Output the (x, y) coordinate of the center of the cell containing the given text.  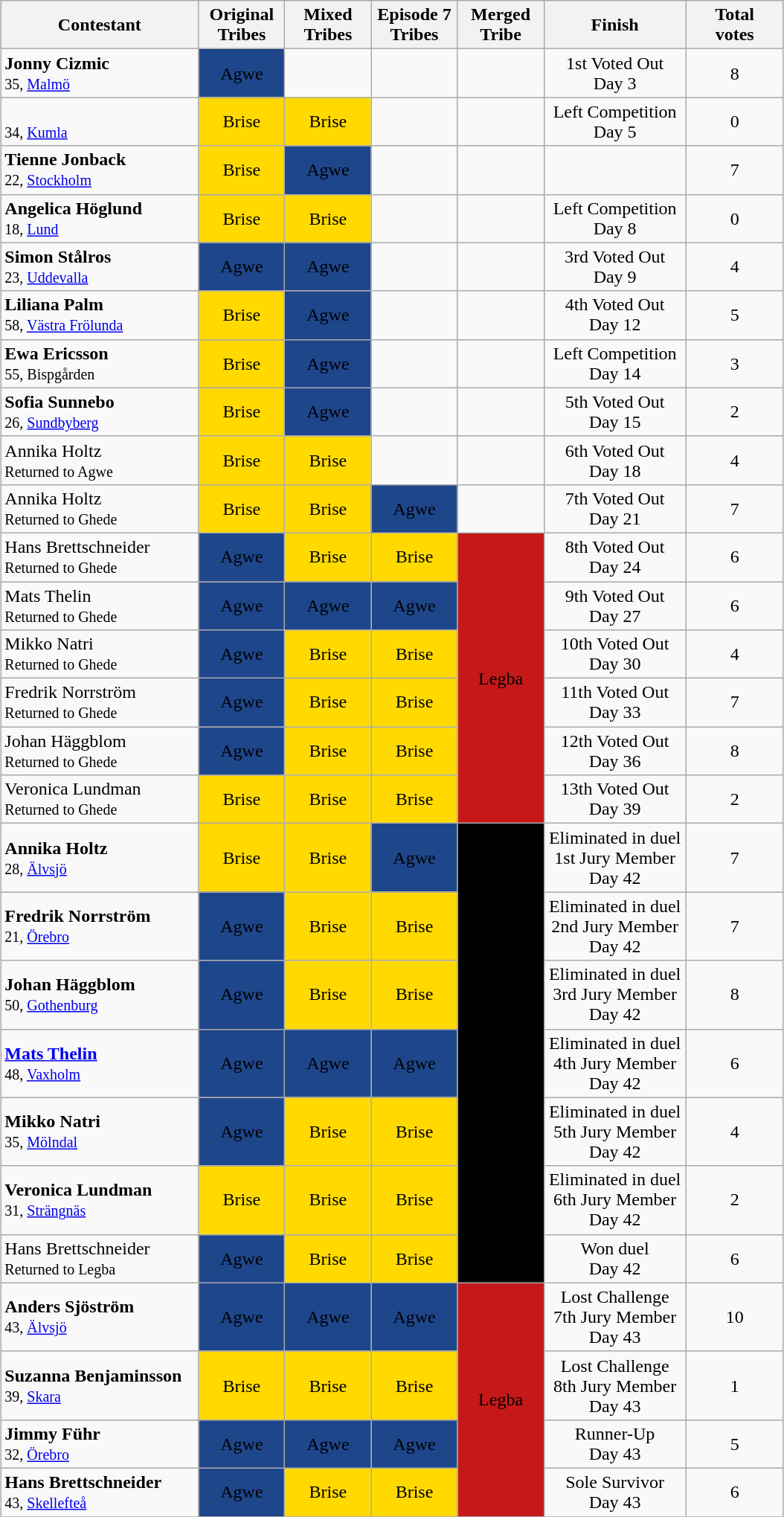
Ewa Ericsson55, Bispgården (100, 363)
Episode 7Tribes (414, 25)
Tienne Jonback22, Stockholm (100, 170)
3 (735, 363)
1st Voted OutDay 3 (614, 73)
Eliminated in duel5th Jury MemberDay 42 (614, 1132)
Jimmy Führ32, Örebro (100, 1443)
Lost Challenge8th Jury MemberDay 43 (614, 1385)
8th Voted OutDay 24 (614, 557)
MixedTribes (328, 25)
Hans Brettschneider43, Skellefteå (100, 1492)
Finish (614, 25)
Sole SurvivorDay 43 (614, 1492)
Angelica Höglund18, Lund (100, 219)
9th Voted OutDay 27 (614, 606)
Mats Thelin48, Vaxholm (100, 1063)
Mats ThelinReturned to Ghede (100, 606)
Veronica LundmanReturned to Ghede (100, 799)
Annika HoltzReturned to Agwe (100, 460)
Jonny Cizmic35, Malmö (100, 73)
4th Voted OutDay 12 (614, 315)
Liliana Palm58, Västra Frölunda (100, 315)
Sofia Sunnebo26, Sundbyberg (100, 412)
Left CompetitionDay 5 (614, 122)
Johan HäggblomReturned to Ghede (100, 751)
5th Voted OutDay 15 (614, 412)
3rd Voted OutDay 9 (614, 266)
Johan Häggblom50, Gothenburg (100, 995)
Eliminated in duel2nd Jury MemberDay 42 (614, 926)
Eliminated in duel3rd Jury MemberDay 42 (614, 995)
Annika Holtz28, Älvsjö (100, 858)
Ghede (501, 1053)
Simon Stålros23, Uddevalla (100, 266)
Fredrik NorrströmReturned to Ghede (100, 702)
10th Voted OutDay 30 (614, 655)
Anders Sjöström43, Älvsjö (100, 1317)
12th Voted OutDay 36 (614, 751)
11th Voted OutDay 33 (614, 702)
Fredrik Norrström21, Örebro (100, 926)
13th Voted OutDay 39 (614, 799)
Annika HoltzReturned to Ghede (100, 509)
1 (735, 1385)
Hans BrettschneiderReturned to Ghede (100, 557)
10 (735, 1317)
Eliminated in duel6th Jury MemberDay 42 (614, 1200)
Eliminated in duel1st Jury MemberDay 42 (614, 858)
Eliminated in duel4th Jury MemberDay 42 (614, 1063)
Veronica Lundman31, Strängnäs (100, 1200)
7th Voted OutDay 21 (614, 509)
Mikko NatriReturned to Ghede (100, 655)
Won duelDay 42 (614, 1259)
Lost Challenge7th Jury MemberDay 43 (614, 1317)
Left CompetitionDay 8 (614, 219)
Hans BrettschneiderReturned to Legba (100, 1259)
Left CompetitionDay 14 (614, 363)
Totalvotes (735, 25)
Suzanna Benjaminsson39, Skara (100, 1385)
Contestant (100, 25)
6th Voted OutDay 18 (614, 460)
Runner-UpDay 43 (614, 1443)
34, Kumla (100, 122)
Mikko Natri35, Mölndal (100, 1132)
MergedTribe (501, 25)
OriginalTribes (242, 25)
